Scan for the cell matching the given text and deliver its [x, y] coordinate at center. 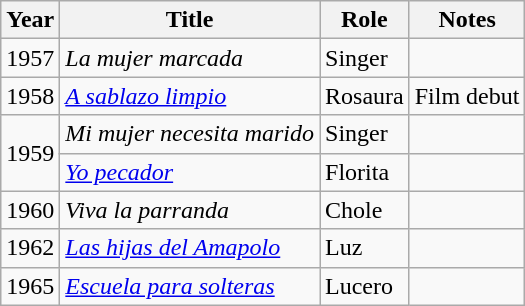
Yo pecador [190, 172]
La mujer marcada [190, 58]
Chole [365, 210]
Rosaura [365, 96]
Notes [467, 20]
Title [190, 20]
1957 [30, 58]
Film debut [467, 96]
A sablazo limpio [190, 96]
1960 [30, 210]
Escuela para solteras [190, 286]
1959 [30, 153]
Lucero [365, 286]
1958 [30, 96]
Florita [365, 172]
1965 [30, 286]
Mi mujer necesita marido [190, 134]
Las hijas del Amapolo [190, 248]
Role [365, 20]
Viva la parranda [190, 210]
Year [30, 20]
Luz [365, 248]
1962 [30, 248]
